Determine the [X, Y] coordinate at the center of the cell enclosing the given text.  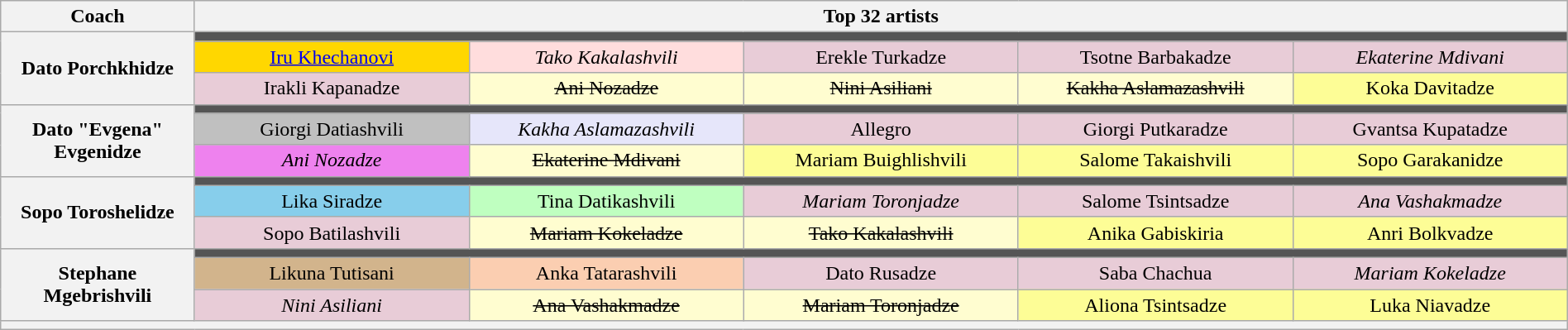
Anka Tatarashvili [606, 273]
Saba Chachua [1155, 273]
Stephane Mgebrishvili [98, 285]
Sopo Toroshelidze [98, 212]
Dato "Evgena" Evgenidze [98, 141]
Luka Niavadze [1430, 305]
Giorgi Putkaradze [1155, 129]
Iru Khechanovi [332, 57]
Salome Takaishvili [1155, 160]
Irakli Kapanadze [332, 88]
Anri Bolkvadze [1430, 232]
Tina Datikashvili [606, 201]
Lika Siradze [332, 201]
Giorgi Datiashvili [332, 129]
Erekle Turkadze [881, 57]
Gvantsa Kupatadze [1430, 129]
Dato Rusadze [881, 273]
Coach [98, 17]
Likuna Tutisani [332, 273]
Salome Tsintsadze [1155, 201]
Anika Gabiskiria [1155, 232]
Sopo Batilashvili [332, 232]
Aliona Tsintsadze [1155, 305]
Top 32 artists [881, 17]
Mariam Buighlishvili [881, 160]
Koka Davitadze [1430, 88]
Dato Porchkhidze [98, 68]
Tsotne Barbakadze [1155, 57]
Allegro [881, 129]
Sopo Garakanidze [1430, 160]
